Identify which cell holds the provided text, then report its [X, Y] central coordinate. 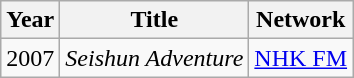
Network [301, 20]
Title [154, 20]
NHK FM [301, 58]
Year [30, 20]
Seishun Adventure [154, 58]
2007 [30, 58]
